For the text-containing cell, return its midpoint in (x, y) coordinate format. 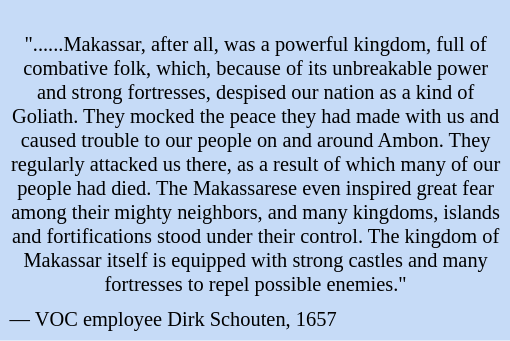
— VOC employee Dirk Schouten, 1657 (256, 320)
